Determine the (x, y) coordinate at the center of the cell enclosing the given text.  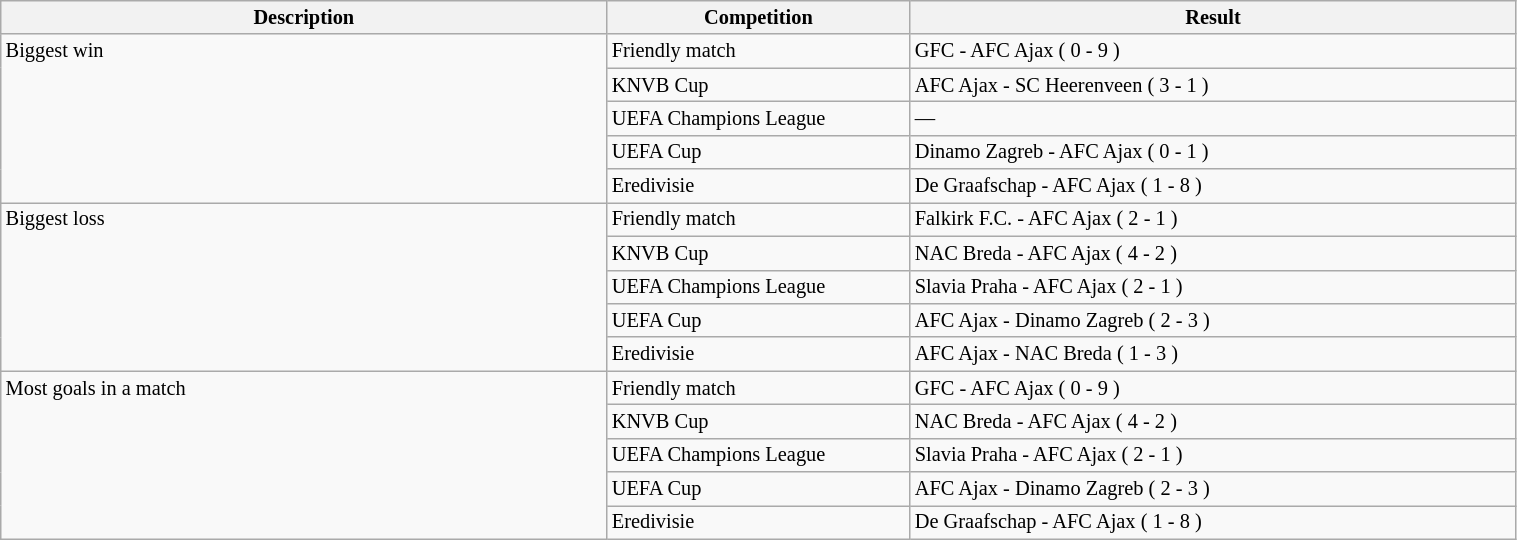
Falkirk F.C. - AFC Ajax ( 2 - 1 ) (1213, 219)
AFC Ajax - SC Heerenveen ( 3 - 1 ) (1213, 85)
Biggest loss (304, 286)
Result (1213, 17)
Biggest win (304, 118)
AFC Ajax - NAC Breda ( 1 - 3 ) (1213, 354)
Description (304, 17)
— (1213, 118)
Dinamo Zagreb - AFC Ajax ( 0 - 1 ) (1213, 152)
Most goals in a match (304, 455)
Competition (758, 17)
